Detect which cell encompasses the target text, then output its (X, Y) center coordinate. 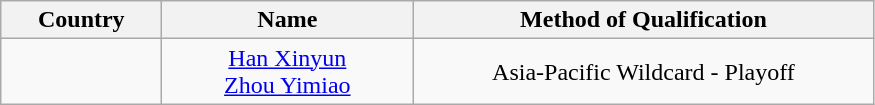
Han Xinyun Zhou Yimiao (288, 72)
Country (82, 20)
Name (288, 20)
Asia-Pacific Wildcard - Playoff (644, 72)
Method of Qualification (644, 20)
